Provide the [x, y] coordinate of the cell's center where the given text is located.  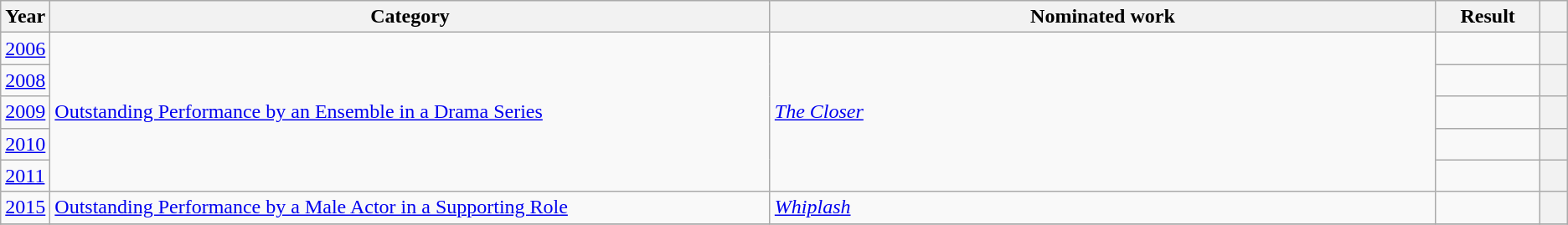
The Closer [1102, 112]
2015 [25, 207]
Nominated work [1102, 17]
Category [410, 17]
2011 [25, 176]
Year [25, 17]
2006 [25, 49]
Outstanding Performance by a Male Actor in a Supporting Role [410, 207]
2010 [25, 144]
Whiplash [1102, 207]
2008 [25, 80]
Result [1488, 17]
2009 [25, 112]
Outstanding Performance by an Ensemble in a Drama Series [410, 112]
